Locate the cell with the specified text and output its [X, Y] center coordinate. 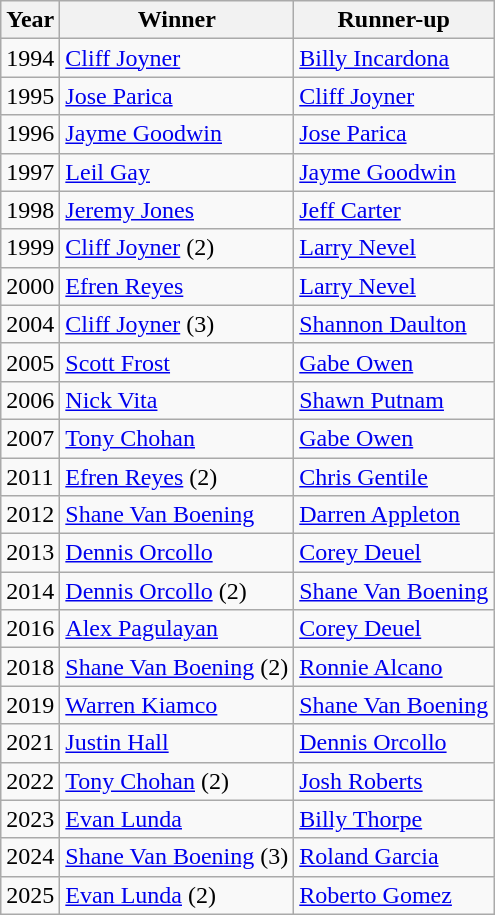
Justin Hall [177, 743]
Evan Lunda [177, 819]
1997 [30, 172]
Efren Reyes [177, 286]
Jeremy Jones [177, 210]
Jeff Carter [394, 210]
2022 [30, 781]
Scott Frost [177, 362]
Darren Appleton [394, 515]
2014 [30, 591]
Billy Thorpe [394, 819]
Roland Garcia [394, 857]
Year [30, 20]
2011 [30, 477]
1998 [30, 210]
Efren Reyes (2) [177, 477]
Nick Vita [177, 400]
2024 [30, 857]
1996 [30, 134]
2004 [30, 324]
Cliff Joyner (3) [177, 324]
2025 [30, 895]
Winner [177, 20]
2019 [30, 705]
2023 [30, 819]
Shane Van Boening (3) [177, 857]
2005 [30, 362]
2021 [30, 743]
Shane Van Boening (2) [177, 667]
1994 [30, 58]
Billy Incardona [394, 58]
Leil Gay [177, 172]
Ronnie Alcano [394, 667]
Cliff Joyner (2) [177, 248]
1995 [30, 96]
Alex Pagulayan [177, 629]
Tony Chohan (2) [177, 781]
2006 [30, 400]
2000 [30, 286]
2013 [30, 553]
Chris Gentile [394, 477]
2012 [30, 515]
2016 [30, 629]
Evan Lunda (2) [177, 895]
Tony Chohan [177, 438]
Josh Roberts [394, 781]
2018 [30, 667]
Shawn Putnam [394, 400]
Dennis Orcollo (2) [177, 591]
1999 [30, 248]
2007 [30, 438]
Runner-up [394, 20]
Roberto Gomez [394, 895]
Warren Kiamco [177, 705]
Shannon Daulton [394, 324]
